Locate the cell with the specified text and output its (x, y) center coordinate. 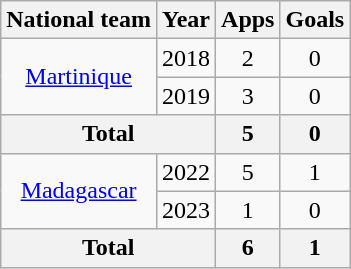
6 (248, 248)
Martinique (79, 77)
Year (186, 20)
3 (248, 96)
2018 (186, 58)
2023 (186, 210)
Apps (248, 20)
Goals (315, 20)
National team (79, 20)
2 (248, 58)
2022 (186, 172)
Madagascar (79, 191)
2019 (186, 96)
